Pinpoint the cell where the given text exists, returning its (x, y) midpoint coordinate. 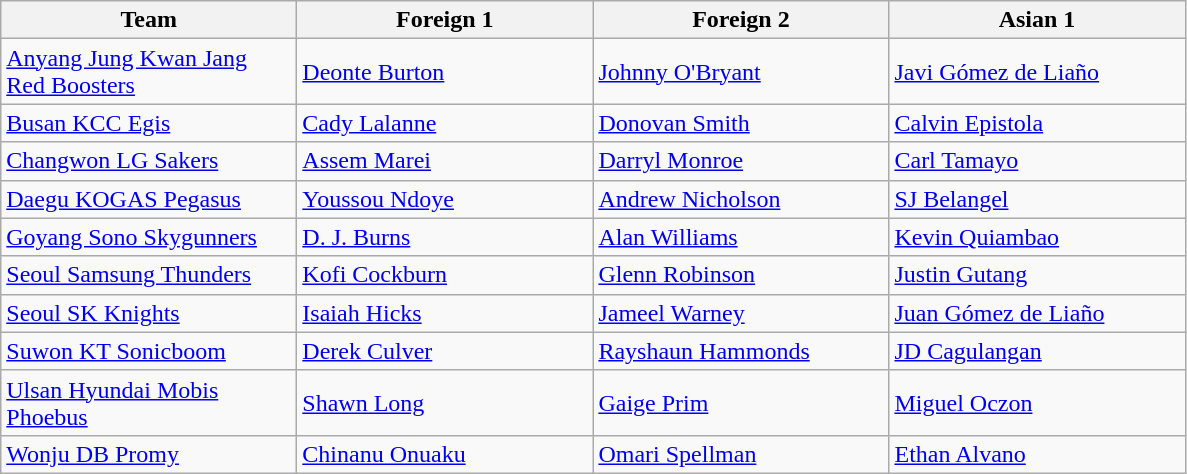
Cady Lalanne (445, 123)
Glenn Robinson (741, 275)
Youssou Ndoye (445, 199)
Seoul Samsung Thunders (149, 275)
Suwon KT Sonicboom (149, 351)
Daegu KOGAS Pegasus (149, 199)
D. J. Burns (445, 237)
Alan Williams (741, 237)
Assem Marei (445, 161)
Foreign 1 (445, 20)
Omari Spellman (741, 454)
Andrew Nicholson (741, 199)
Chinanu Onuaku (445, 454)
Carl Tamayo (1037, 161)
Justin Gutang (1037, 275)
Team (149, 20)
Javi Gómez de Liaño (1037, 72)
Derek Culver (445, 351)
Darryl Monroe (741, 161)
Isaiah Hicks (445, 313)
Anyang Jung Kwan Jang Red Boosters (149, 72)
Rayshaun Hammonds (741, 351)
Asian 1 (1037, 20)
Goyang Sono Skygunners (149, 237)
Johnny O'Bryant (741, 72)
Changwon LG Sakers (149, 161)
Shawn Long (445, 402)
Calvin Epistola (1037, 123)
Kevin Quiambao (1037, 237)
Gaige Prim (741, 402)
Miguel Oczon (1037, 402)
Deonte Burton (445, 72)
Seoul SK Knights (149, 313)
JD Cagulangan (1037, 351)
Kofi Cockburn (445, 275)
Wonju DB Promy (149, 454)
Juan Gómez de Liaño (1037, 313)
Donovan Smith (741, 123)
Busan KCC Egis (149, 123)
SJ Belangel (1037, 199)
Jameel Warney (741, 313)
Ethan Alvano (1037, 454)
Foreign 2 (741, 20)
Ulsan Hyundai Mobis Phoebus (149, 402)
